Identify which cell holds the provided text, then report its [X, Y] central coordinate. 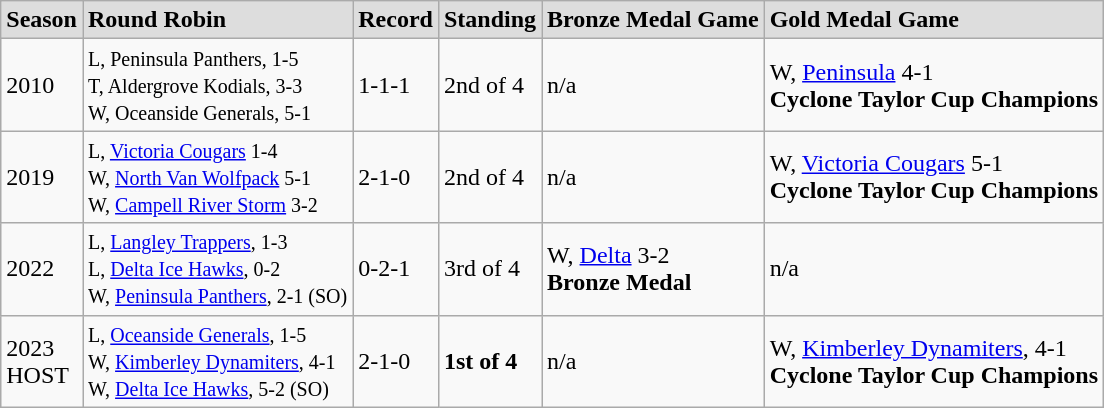
L, Langley Trappers, 1-3L, Delta Ice Hawks, 0-2W, Peninsula Panthers, 2-1 (SO) [217, 269]
W, Victoria Cougars 5-1Cyclone Taylor Cup Champions [934, 177]
L, Peninsula Panthers, 1-5T, Aldergrove Kodials, 3-3W, Oceanside Generals, 5-1 [217, 85]
1-1-1 [396, 85]
Record [396, 20]
W, Delta 3-2Bronze Medal [654, 269]
Round Robin [217, 20]
Standing [490, 20]
2022 [42, 269]
1st of 4 [490, 361]
Gold Medal Game [934, 20]
2010 [42, 85]
2023 HOST [42, 361]
Season [42, 20]
L, Victoria Cougars 1-4W, North Van Wolfpack 5-1W, Campell River Storm 3-2 [217, 177]
Bronze Medal Game [654, 20]
W, Kimberley Dynamiters, 4-1 Cyclone Taylor Cup Champions [934, 361]
W, Peninsula 4-1Cyclone Taylor Cup Champions [934, 85]
3rd of 4 [490, 269]
L, Oceanside Generals, 1-5W, Kimberley Dynamiters, 4-1W, Delta Ice Hawks, 5-2 (SO) [217, 361]
2019 [42, 177]
0-2-1 [396, 269]
